Extract the [X, Y] coordinate from the center of the cell holding the provided text.  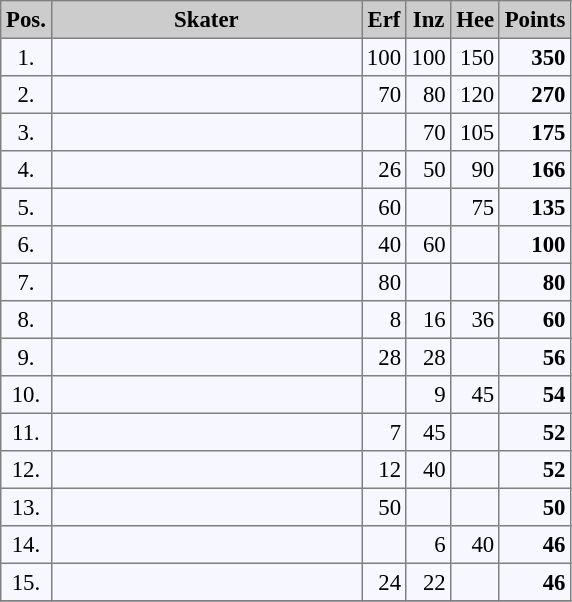
9. [26, 357]
56 [534, 357]
9 [428, 395]
7 [384, 432]
6. [26, 245]
26 [384, 170]
Hee [475, 20]
350 [534, 57]
24 [384, 582]
3. [26, 132]
12 [384, 470]
14. [26, 545]
Points [534, 20]
75 [475, 207]
135 [534, 207]
11. [26, 432]
12. [26, 470]
Skater [206, 20]
1. [26, 57]
8 [384, 320]
7. [26, 282]
13. [26, 507]
4. [26, 170]
Erf [384, 20]
10. [26, 395]
175 [534, 132]
5. [26, 207]
15. [26, 582]
36 [475, 320]
90 [475, 170]
Pos. [26, 20]
270 [534, 95]
166 [534, 170]
120 [475, 95]
16 [428, 320]
2. [26, 95]
8. [26, 320]
6 [428, 545]
Inz [428, 20]
105 [475, 132]
22 [428, 582]
54 [534, 395]
150 [475, 57]
